Locate the cell with the specified text and output its [x, y] center coordinate. 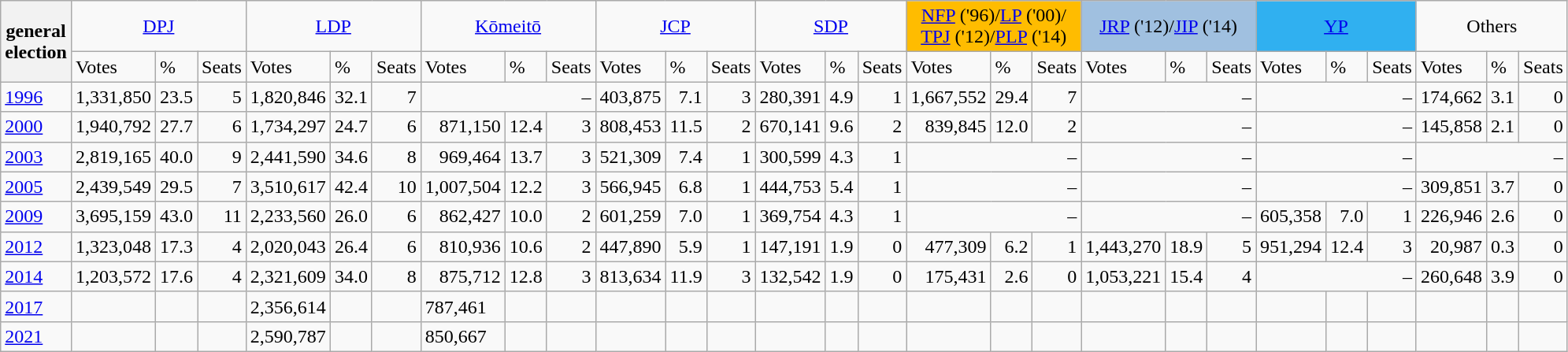
20,987 [1451, 246]
132,542 [791, 276]
444,753 [791, 187]
JRP ('12)/JIP ('14) [1169, 27]
145,858 [1451, 127]
280,391 [791, 97]
17.6 [176, 276]
2000 [36, 127]
3.1 [1503, 97]
2,819,165 [113, 157]
670,141 [791, 127]
4.9 [841, 97]
1,667,552 [948, 97]
NFP ('96)/LP ('00)/TPJ ('12)/PLP ('14) [994, 27]
601,259 [630, 217]
1,323,048 [113, 246]
813,634 [630, 276]
226,946 [1451, 217]
2.1 [1503, 127]
810,936 [463, 246]
23.5 [176, 97]
403,875 [630, 97]
477,309 [948, 246]
951,294 [1292, 246]
6.8 [686, 187]
2014 [36, 276]
10 [396, 187]
11 [222, 217]
2021 [36, 336]
839,845 [948, 127]
2005 [36, 187]
850,667 [463, 336]
2003 [36, 157]
147,191 [791, 246]
875,712 [463, 276]
969,464 [463, 157]
2,321,609 [288, 276]
15.4 [1186, 276]
27.7 [176, 127]
12.2 [526, 187]
871,150 [463, 127]
175,431 [948, 276]
2,233,560 [288, 217]
7.1 [686, 97]
9 [222, 157]
26.4 [351, 246]
11.5 [686, 127]
2017 [36, 306]
1,203,572 [113, 276]
2012 [36, 246]
Others [1492, 27]
DPJ [158, 27]
1,443,270 [1123, 246]
2,020,043 [288, 246]
862,427 [463, 217]
10.0 [526, 217]
3.7 [1503, 187]
2,356,614 [288, 306]
2,590,787 [288, 336]
24.7 [351, 127]
LDP [333, 27]
34.0 [351, 276]
32.1 [351, 97]
3.9 [1503, 276]
1,053,221 [1123, 276]
9.6 [841, 127]
0.3 [1503, 246]
17.3 [176, 246]
general election [36, 41]
6.2 [1011, 246]
808,453 [630, 127]
3,510,617 [288, 187]
12.0 [1011, 127]
42.4 [351, 187]
JCP [676, 27]
1996 [36, 97]
40.0 [176, 157]
5.4 [841, 187]
34.6 [351, 157]
29.5 [176, 187]
2,441,590 [288, 157]
447,890 [630, 246]
1,734,297 [288, 127]
260,648 [1451, 276]
13.7 [526, 157]
1,940,792 [113, 127]
43.0 [176, 217]
605,358 [1292, 217]
2,439,549 [113, 187]
300,599 [791, 157]
174,662 [1451, 97]
18.9 [1186, 246]
787,461 [463, 306]
3,695,159 [113, 217]
YP [1336, 27]
1,007,504 [463, 187]
7.4 [686, 157]
11.9 [686, 276]
26.0 [351, 217]
Kōmeitō [508, 27]
29.4 [1011, 97]
1,331,850 [113, 97]
1,820,846 [288, 97]
10.6 [526, 246]
2009 [36, 217]
SDP [831, 27]
309,851 [1451, 187]
521,309 [630, 157]
369,754 [791, 217]
566,945 [630, 187]
12.8 [526, 276]
5.9 [686, 246]
